For the text-containing cell, return its midpoint in (X, Y) coordinate format. 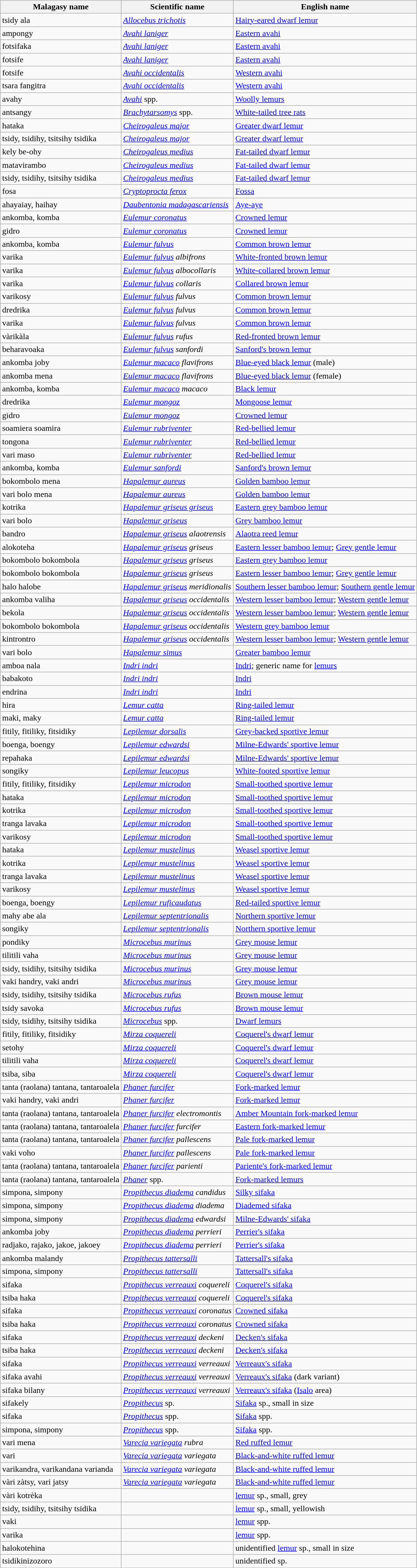
sifaka bilany (61, 1390)
Propithecus diadema edwardsi (177, 1218)
Verreaux's sifaka (Isalo area) (325, 1390)
kintrontro (61, 639)
Fossa (325, 191)
Blue-eyed black lemur (male) (325, 362)
White-fronted brown lemur (325, 257)
bandro (61, 534)
halokotehina (61, 1548)
Red-tailed sportive lemur (325, 903)
tsidikinizozoro (61, 1561)
setohy (61, 1048)
Verreaux's sifaka (dark variant) (325, 1377)
Lepilemur dorsalis (177, 731)
Hapalemur griseus (177, 520)
Aye-aye (325, 205)
tsiba, siba (61, 1074)
Scientific name (177, 7)
ahayaiay, haihay (61, 205)
lemur sp., small, yellowish (325, 1508)
matavirambo (61, 165)
Grey bamboo lemur (325, 520)
unidentified sp. (325, 1561)
Dwarf lemurs (325, 1021)
English name (325, 7)
Eulemur macaco macaco (177, 389)
Eulemur fulvus albocollaris (177, 270)
vàri kotrèka (61, 1495)
Eulemur fulvus (177, 244)
Western grey bamboo lemur (325, 626)
Phaner furcifer furcifer (177, 1126)
vaki voho (61, 1153)
Woolly lemurs (325, 99)
Microcebus spp. (177, 1021)
Phaner spp. (177, 1179)
White-tailed tree rats (325, 112)
Brachytarsomys spp. (177, 112)
Sifaka sp., small in size (325, 1403)
Hapalemur griseus meridionalis (177, 587)
kely be-ohy (61, 152)
soamiera soamira (61, 428)
White-footed sportive lemur (325, 771)
Red-fronted brown lemur (325, 336)
vari bolo mena (61, 494)
vaki (61, 1522)
fotsifaka (61, 46)
Hapalemur simus (177, 652)
Eastern fork-marked lemur (325, 1126)
Lepilemur ruficaudatus (177, 903)
sifakely (61, 1403)
Lepilemur leucopus (177, 771)
Silky sifaka (325, 1192)
Amber Mountain fork-marked lemur (325, 1113)
Milne-Edwards' sifaka (325, 1218)
Verreaux's sifaka (325, 1363)
amboa nala (61, 665)
babakoto (61, 679)
bokombolo mena (61, 481)
maki, maky (61, 718)
Alaotra reed lemur (325, 534)
Propithecus diadema diadema (177, 1205)
unidentified lemur sp., small in size (325, 1548)
endrina (61, 692)
Cryptoprocta ferox (177, 191)
ampongy (61, 33)
vàri zàtsy, vari jatsy (61, 1482)
Daubentonia madagascariensis (177, 205)
Propithecus sp. (177, 1403)
Varecia variegata rubra (177, 1443)
Avahi spp. (177, 99)
Black lemur (325, 389)
pondiky (61, 942)
varikandra, varikandana varianda (61, 1469)
tsidy ala (61, 20)
Indri; generic name for lemurs (325, 665)
tsidy savoka (61, 1008)
Propithecus diadema candidus (177, 1192)
Diademed sifaka (325, 1205)
repahaka (61, 758)
alokoteha (61, 547)
Hairy-eared dwarf lemur (325, 20)
mahy abe ala (61, 916)
Mongoose lemur (325, 402)
tongona (61, 442)
ankomba malandy (61, 1258)
hira (61, 705)
White-collared brown lemur (325, 270)
Eulemur fulvus collaris (177, 283)
Grey-backed sportive lemur (325, 731)
radjako, rajako, jakoe, jakoey (61, 1245)
Phaner furcifer electromontis (177, 1113)
Allocebus trichotis (177, 20)
Collared brown lemur (325, 283)
vari mena (61, 1443)
Southern lesser bamboo lemur; Southern gentle lemur (325, 587)
Eulemur fulvus albifrons (177, 257)
Phaner furcifer parienti (177, 1166)
bekola (61, 613)
sifaka avahi (61, 1377)
vàrikàla (61, 336)
avahy (61, 99)
Greater bamboo lemur (325, 652)
Eulemur fulvus rufus (177, 336)
Pariente's fork-marked lemur (325, 1166)
Eulemur fulvus sanfordi (177, 349)
Eulemur sanfordi (177, 468)
Blue-eyed black lemur (female) (325, 375)
Fork-marked lemurs (325, 1179)
vari (61, 1456)
vari maso (61, 455)
Red ruffed lemur (325, 1443)
ankomba valiha (61, 600)
Hapalemur griseus alaotrensis (177, 534)
tsara fangitra (61, 86)
fosa (61, 191)
lemur sp., small, grey (325, 1495)
beharavoaka (61, 349)
ankomba mena (61, 375)
Malagasy name (61, 7)
halo halobe (61, 587)
antsangy (61, 112)
